Find where the given text appears and provide that cell's center as [X, Y] coordinate. 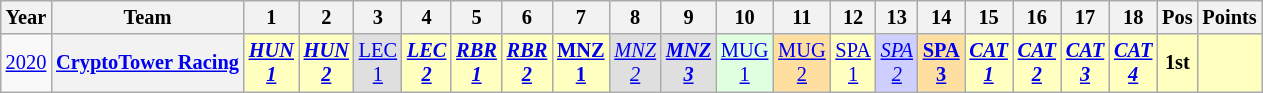
LEC1 [378, 63]
2 [326, 17]
SPA1 [854, 63]
12 [854, 17]
CryptoTower Racing [148, 63]
4 [426, 17]
6 [527, 17]
17 [1085, 17]
RBR2 [527, 63]
MUG2 [802, 63]
5 [476, 17]
MNZ1 [580, 63]
13 [897, 17]
11 [802, 17]
1 [272, 17]
SPA2 [897, 63]
Year [26, 17]
3 [378, 17]
MNZ2 [635, 63]
15 [989, 17]
18 [1133, 17]
Team [148, 17]
CAT3 [1085, 63]
1st [1177, 63]
MUG1 [744, 63]
2020 [26, 63]
LEC2 [426, 63]
8 [635, 17]
CAT2 [1037, 63]
14 [942, 17]
10 [744, 17]
16 [1037, 17]
Points [1230, 17]
SPA3 [942, 63]
HUN1 [272, 63]
RBR1 [476, 63]
MNZ3 [688, 63]
CAT1 [989, 63]
9 [688, 17]
7 [580, 17]
Pos [1177, 17]
HUN2 [326, 63]
CAT4 [1133, 63]
